Scan for the cell matching the given text and deliver its (X, Y) coordinate at center. 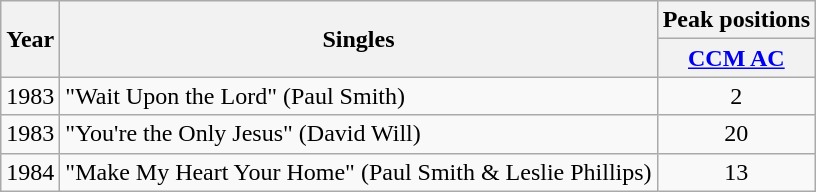
Peak positions (736, 20)
13 (736, 172)
1984 (30, 172)
Year (30, 39)
Singles (358, 39)
CCM AC (736, 58)
"Make My Heart Your Home" (Paul Smith & Leslie Phillips) (358, 172)
"Wait Upon the Lord" (Paul Smith) (358, 96)
"You're the Only Jesus" (David Will) (358, 134)
2 (736, 96)
20 (736, 134)
